Locate the cell with the specified text and output its [X, Y] center coordinate. 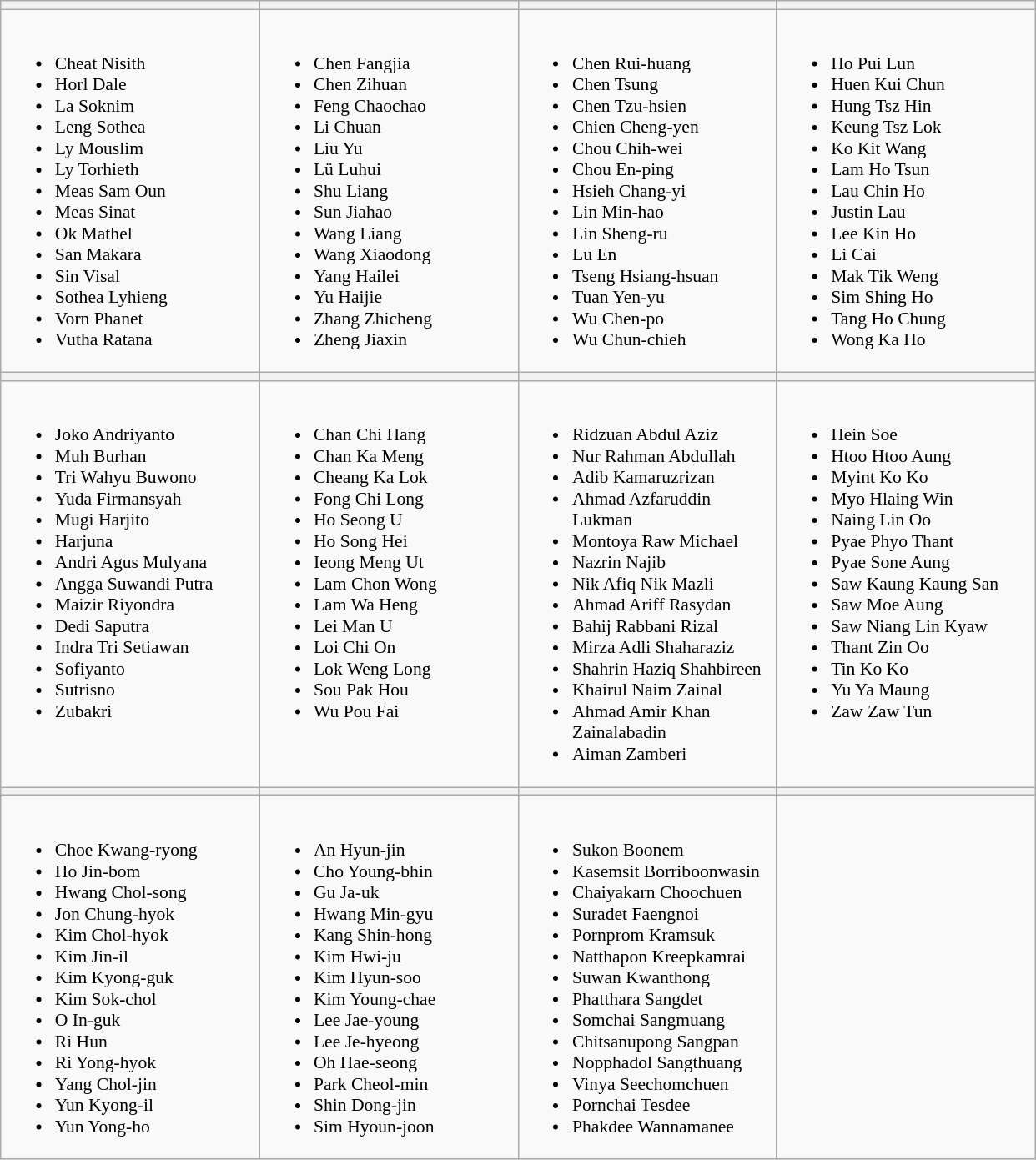
Cheat NisithHorl DaleLa SoknimLeng SotheaLy MouslimLy TorhiethMeas Sam OunMeas SinatOk MathelSan MakaraSin VisalSothea LyhiengVorn PhanetVutha Ratana [130, 191]
Chen FangjiaChen ZihuanFeng ChaochaoLi ChuanLiu YuLü LuhuiShu LiangSun JiahaoWang LiangWang XiaodongYang HaileiYu HaijieZhang ZhichengZheng Jiaxin [389, 191]
